Extract the (X, Y) coordinate from the center of the cell holding the provided text.  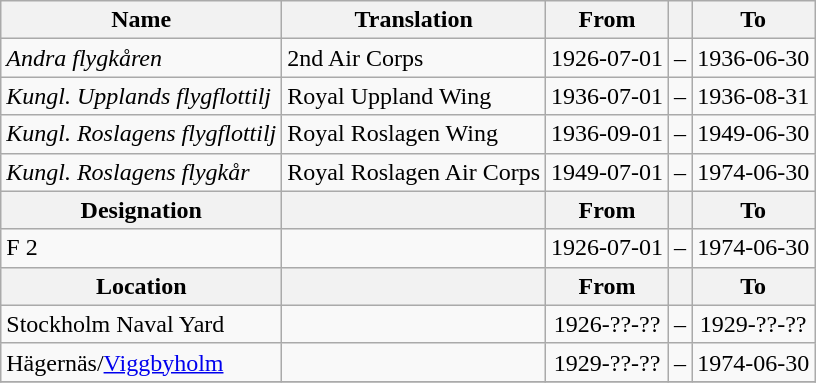
Royal Uppland Wing (414, 96)
1949-06-30 (754, 134)
2nd Air Corps (414, 58)
Kungl. Upplands flygflottilj (142, 96)
Royal Roslagen Wing (414, 134)
Location (142, 286)
Hägernäs/Viggbyholm (142, 362)
Kungl. Roslagens flygflottilj (142, 134)
1936-08-31 (754, 96)
Translation (414, 20)
1936-07-01 (608, 96)
Kungl. Roslagens flygkår (142, 172)
1926-??-?? (608, 324)
1936-06-30 (754, 58)
Royal Roslagen Air Corps (414, 172)
Stockholm Naval Yard (142, 324)
Andra flygkåren (142, 58)
1949-07-01 (608, 172)
Name (142, 20)
Designation (142, 210)
F 2 (142, 248)
1936-09-01 (608, 134)
